Search for the cell housing the specified text and yield its (X, Y) center coordinate. 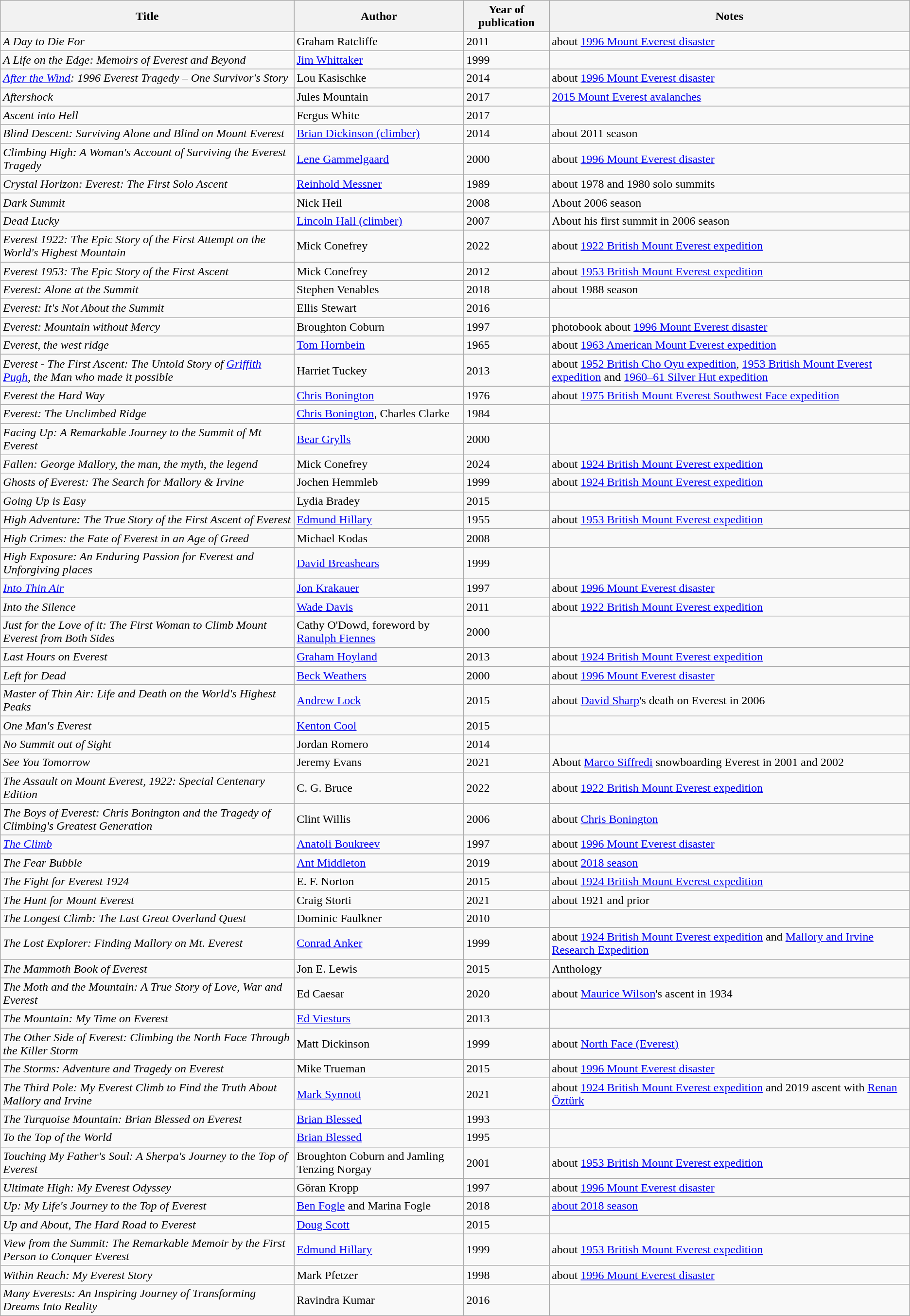
View from the Summit: The Remarkable Memoir by the First Person to Conquer Everest (147, 1250)
Everest: Mountain without Mercy (147, 327)
2010 (507, 918)
Doug Scott (379, 1225)
Andrew Lock (379, 700)
Mike Trueman (379, 1069)
1995 (507, 1138)
Left for Dead (147, 676)
Dead Lucky (147, 221)
about 1963 American Mount Everest expedition (730, 345)
Everest: It's Not About the Summit (147, 308)
Jim Whittaker (379, 60)
Chris Bonington (379, 395)
Into the Silence (147, 606)
Fallen: George Mallory, the man, the myth, the legend (147, 464)
Master of Thin Air: Life and Death on the World's Highest Peaks (147, 700)
about David Sharp's death on Everest in 2006 (730, 700)
No Summit out of Sight (147, 744)
Mark Pfetzer (379, 1275)
Jon E. Lewis (379, 968)
Michael Kodas (379, 538)
Graham Hoyland (379, 657)
The Fight for Everest 1924 (147, 881)
Crystal Horizon: Everest: The First Solo Ascent (147, 184)
Ravindra Kumar (379, 1299)
1955 (507, 519)
about 1924 British Mount Everest expedition and 2019 ascent with Renan Öztürk (730, 1094)
Conrad Anker (379, 943)
Year of publication (507, 17)
Brian Dickinson (climber) (379, 134)
2001 (507, 1162)
Fergus White (379, 115)
Matt Dickinson (379, 1044)
Clint Willis (379, 819)
The Climb (147, 844)
After the Wind: 1996 Everest Tragedy – One Survivor's Story (147, 78)
Ellis Stewart (379, 308)
The Other Side of Everest: Climbing the North Face Through the Killer Storm (147, 1044)
about Maurice Wilson's ascent in 1934 (730, 994)
Everest 1953: The Epic Story of the First Ascent (147, 271)
Climbing High: A Woman's Account of Surviving the Everest Tragedy (147, 159)
2015 Mount Everest avalanches (730, 97)
The Moth and the Mountain: A True Story of Love, War and Everest (147, 994)
Chris Bonington, Charles Clarke (379, 414)
David Breashears (379, 563)
Author (379, 17)
Title (147, 17)
The Fear Bubble (147, 863)
Everest - The First Ascent: The Untold Story of Griffith Pugh, the Man who made it possible (147, 371)
1998 (507, 1275)
Into Thin Air (147, 588)
Ascent into Hell (147, 115)
2024 (507, 464)
Tom Hornbein (379, 345)
about 2011 season (730, 134)
Lene Gammelgaard (379, 159)
about 1921 and prior (730, 900)
2012 (507, 271)
Everest the Hard Way (147, 395)
about North Face (Everest) (730, 1044)
Cathy O'Dowd, foreword by Ranulph Fiennes (379, 632)
The Third Pole: My Everest Climb to Find the Truth About Mallory and Irvine (147, 1094)
Bear Grylls (379, 439)
The Turquoise Mountain: Brian Blessed on Everest (147, 1119)
Everest 1922: The Epic Story of the First Attempt on the World's Highest Mountain (147, 246)
Facing Up: A Remarkable Journey to the Summit of Mt Everest (147, 439)
Blind Descent: Surviving Alone and Blind on Mount Everest (147, 134)
The Hunt for Mount Everest (147, 900)
The Mountain: My Time on Everest (147, 1019)
1993 (507, 1119)
Within Reach: My Everest Story (147, 1275)
1965 (507, 345)
Dominic Faulkner (379, 918)
Ed Viesturs (379, 1019)
Ed Caesar (379, 994)
About his first summit in 2006 season (730, 221)
Jochen Hemmleb (379, 482)
about Chris Bonington (730, 819)
Touching My Father's Soul: A Sherpa's Journey to the Top of Everest (147, 1162)
The Mammoth Book of Everest (147, 968)
Notes (730, 17)
about 1975 British Mount Everest Southwest Face expedition (730, 395)
Many Everests: An Inspiring Journey of Transforming Dreams Into Reality (147, 1299)
Craig Storti (379, 900)
Jules Mountain (379, 97)
2020 (507, 994)
Up: My Life's Journey to the Top of Everest (147, 1206)
The Longest Climb: The Last Great Overland Quest (147, 918)
Beck Weathers (379, 676)
Mark Synnott (379, 1094)
2007 (507, 221)
Broughton Coburn and Jamling Tenzing Norgay (379, 1162)
One Man's Everest (147, 726)
Ghosts of Everest: The Search for Mallory & Irvine (147, 482)
Graham Ratcliffe (379, 41)
photobook about 1996 Mount Everest disaster (730, 327)
Göran Kropp (379, 1188)
High Crimes: the Fate of Everest in an Age of Greed (147, 538)
2019 (507, 863)
Stephen Venables (379, 290)
The Lost Explorer: Finding Mallory on Mt. Everest (147, 943)
1989 (507, 184)
Aftershock (147, 97)
Lydia Bradey (379, 501)
about 1952 British Cho Oyu expedition, 1953 British Mount Everest expedition and 1960–61 Silver Hut expedition (730, 371)
C. G. Bruce (379, 788)
Kenton Cool (379, 726)
Harriet Tuckey (379, 371)
Nick Heil (379, 202)
about 1988 season (730, 290)
1976 (507, 395)
Dark Summit (147, 202)
Ant Middleton (379, 863)
Jon Krakauer (379, 588)
Lou Kasischke (379, 78)
Up and About, The Hard Road to Everest (147, 1225)
about 1924 British Mount Everest expedition and Mallory and Irvine Research Expedition (730, 943)
About 2006 season (730, 202)
Lincoln Hall (climber) (379, 221)
Anatoli Boukreev (379, 844)
To the Top of the World (147, 1138)
The Storms: Adventure and Tragedy on Everest (147, 1069)
Everest: Alone at the Summit (147, 290)
High Adventure: The True Story of the First Ascent of Everest (147, 519)
Ben Fogle and Marina Fogle (379, 1206)
Reinhold Messner (379, 184)
Jordan Romero (379, 744)
Going Up is Easy (147, 501)
About Marco Siffredi snowboarding Everest in 2001 and 2002 (730, 763)
Everest, the west ridge (147, 345)
about 1978 and 1980 solo summits (730, 184)
See You Tomorrow (147, 763)
Last Hours on Everest (147, 657)
The Boys of Everest: Chris Bonington and the Tragedy of Climbing's Greatest Generation (147, 819)
E. F. Norton (379, 881)
A Life on the Edge: Memoirs of Everest and Beyond (147, 60)
High Exposure: An Enduring Passion for Everest and Unforgiving places (147, 563)
1984 (507, 414)
Everest: The Unclimbed Ridge (147, 414)
Jeremy Evans (379, 763)
2006 (507, 819)
Wade Davis (379, 606)
Anthology (730, 968)
Just for the Love of it: The First Woman to Climb Mount Everest from Both Sides (147, 632)
The Assault on Mount Everest, 1922: Special Centenary Edition (147, 788)
A Day to Die For (147, 41)
Ultimate High: My Everest Odyssey (147, 1188)
Broughton Coburn (379, 327)
